Provide the (x, y) coordinate of the cell's center where the given text is located.  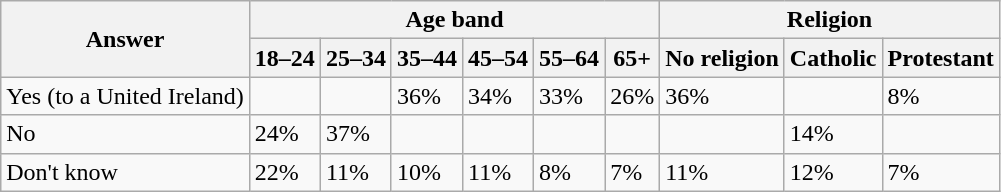
45–54 (498, 58)
55–64 (570, 58)
22% (284, 172)
10% (426, 172)
Answer (126, 39)
14% (833, 134)
Age band (454, 20)
Protestant (940, 58)
25–34 (356, 58)
18–24 (284, 58)
Don't know (126, 172)
24% (284, 134)
26% (632, 96)
No (126, 134)
34% (498, 96)
33% (570, 96)
12% (833, 172)
37% (356, 134)
35–44 (426, 58)
Yes (to a United Ireland) (126, 96)
65+ (632, 58)
No religion (722, 58)
Religion (830, 20)
Catholic (833, 58)
